Locate the cell with the specified text and output its [X, Y] center coordinate. 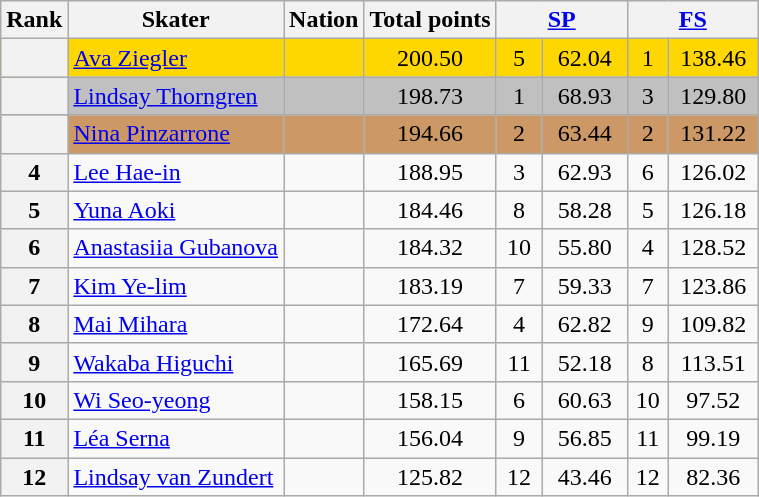
56.85 [584, 438]
172.64 [430, 324]
113.51 [713, 362]
52.18 [584, 362]
82.36 [713, 477]
165.69 [430, 362]
128.52 [713, 248]
123.86 [713, 286]
198.73 [430, 96]
62.93 [584, 172]
129.80 [713, 96]
Nation [324, 20]
Ava Ziegler [176, 58]
Lindsay Thorngren [176, 96]
43.46 [584, 477]
Yuna Aoki [176, 210]
63.44 [584, 134]
Wi Seo-yeong [176, 400]
184.46 [430, 210]
Nina Pinzarrone [176, 134]
Mai Mihara [176, 324]
FS [692, 20]
Kim Ye-lim [176, 286]
Rank [34, 20]
188.95 [430, 172]
55.80 [584, 248]
125.82 [430, 477]
Léa Serna [176, 438]
59.33 [584, 286]
200.50 [430, 58]
58.28 [584, 210]
184.32 [430, 248]
68.93 [584, 96]
194.66 [430, 134]
109.82 [713, 324]
60.63 [584, 400]
SP [562, 20]
62.82 [584, 324]
Lee Hae-in [176, 172]
131.22 [713, 134]
99.19 [713, 438]
62.04 [584, 58]
156.04 [430, 438]
158.15 [430, 400]
97.52 [713, 400]
126.18 [713, 210]
Lindsay van Zundert [176, 477]
Wakaba Higuchi [176, 362]
Skater [176, 20]
183.19 [430, 286]
126.02 [713, 172]
138.46 [713, 58]
Total points [430, 20]
Anastasiia Gubanova [176, 248]
